Output the (X, Y) coordinate of the center of the cell containing the given text.  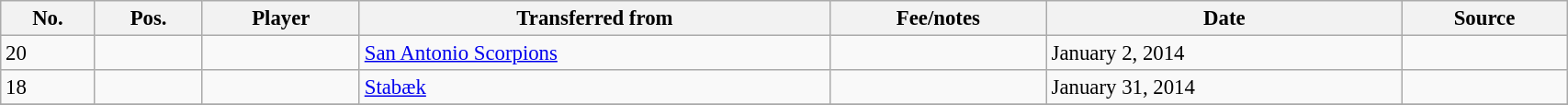
Stabæk (594, 87)
18 (48, 87)
Date (1224, 18)
January 31, 2014 (1224, 87)
San Antonio Scorpions (594, 53)
Pos. (149, 18)
Source (1484, 18)
January 2, 2014 (1224, 53)
Player (281, 18)
20 (48, 53)
Fee/notes (938, 18)
No. (48, 18)
Transferred from (594, 18)
